Pinpoint the cell where the given text exists, returning its (x, y) midpoint coordinate. 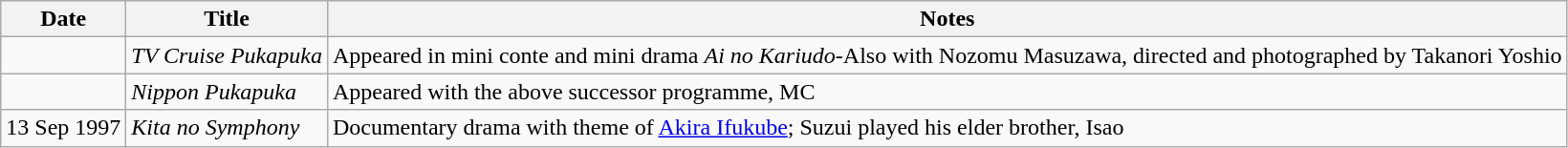
13 Sep 1997 (63, 128)
TV Cruise Pukapuka (228, 55)
Nippon Pukapuka (228, 92)
Date (63, 19)
Appeared in mini conte and mini drama Ai no Kariudo-Also with Nozomu Masuzawa, directed and photographed by Takanori Yoshio (947, 55)
Title (228, 19)
Documentary drama with theme of Akira Ifukube; Suzui played his elder brother, Isao (947, 128)
Appeared with the above successor programme, MC (947, 92)
Notes (947, 19)
Kita no Symphony (228, 128)
